Return (x, y) of the center of cell containing provided text 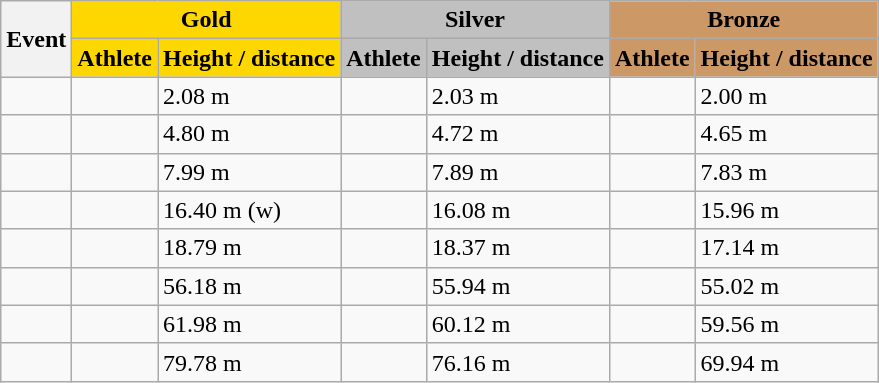
61.98 m (250, 324)
79.78 m (250, 362)
7.99 m (250, 172)
7.89 m (518, 172)
16.08 m (518, 210)
Bronze (744, 20)
55.94 m (518, 286)
2.08 m (250, 96)
15.96 m (786, 210)
18.79 m (250, 248)
7.83 m (786, 172)
16.40 m (w) (250, 210)
Event (36, 39)
56.18 m (250, 286)
Silver (476, 20)
76.16 m (518, 362)
2.03 m (518, 96)
4.65 m (786, 134)
55.02 m (786, 286)
18.37 m (518, 248)
60.12 m (518, 324)
4.80 m (250, 134)
Gold (206, 20)
17.14 m (786, 248)
59.56 m (786, 324)
4.72 m (518, 134)
69.94 m (786, 362)
2.00 m (786, 96)
